Determine the (X, Y) coordinate at the center of the cell enclosing the given text.  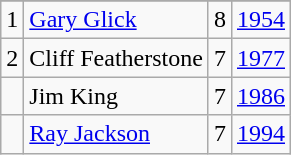
1 (12, 20)
Gary Glick (116, 20)
Cliff Featherstone (116, 58)
1954 (260, 20)
1986 (260, 96)
8 (220, 20)
2 (12, 58)
Jim King (116, 96)
1994 (260, 134)
1977 (260, 58)
Ray Jackson (116, 134)
